Scan for the cell matching the given text and deliver its [x, y] coordinate at center. 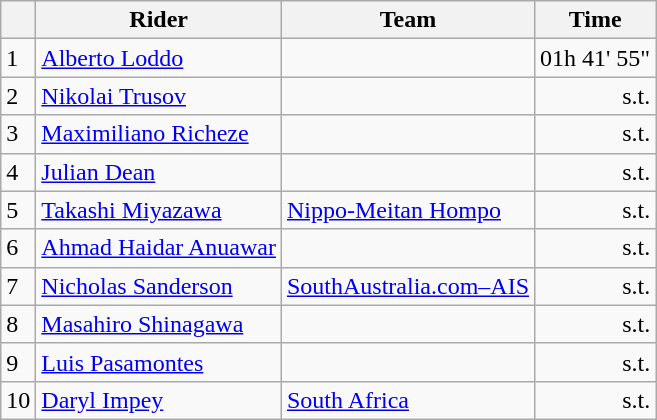
Rider [159, 20]
5 [18, 210]
Team [408, 20]
9 [18, 362]
Masahiro Shinagawa [159, 324]
Time [596, 20]
Julian Dean [159, 172]
Nikolai Trusov [159, 96]
10 [18, 400]
1 [18, 58]
4 [18, 172]
Takashi Miyazawa [159, 210]
3 [18, 134]
2 [18, 96]
South Africa [408, 400]
Maximiliano Richeze [159, 134]
SouthAustralia.com–AIS [408, 286]
Alberto Loddo [159, 58]
8 [18, 324]
Daryl Impey [159, 400]
6 [18, 248]
01h 41' 55" [596, 58]
Nicholas Sanderson [159, 286]
Ahmad Haidar Anuawar [159, 248]
7 [18, 286]
Luis Pasamontes [159, 362]
Nippo-Meitan Hompo [408, 210]
